Provide the (x, y) coordinate of the cell's center where the given text is located.  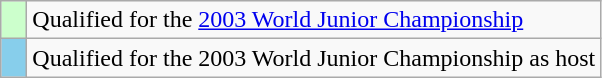
Qualified for the 2003 World Junior Championship (314, 20)
Qualified for the 2003 World Junior Championship as host (314, 58)
